Output the [x, y] coordinate of the center of the cell containing the given text.  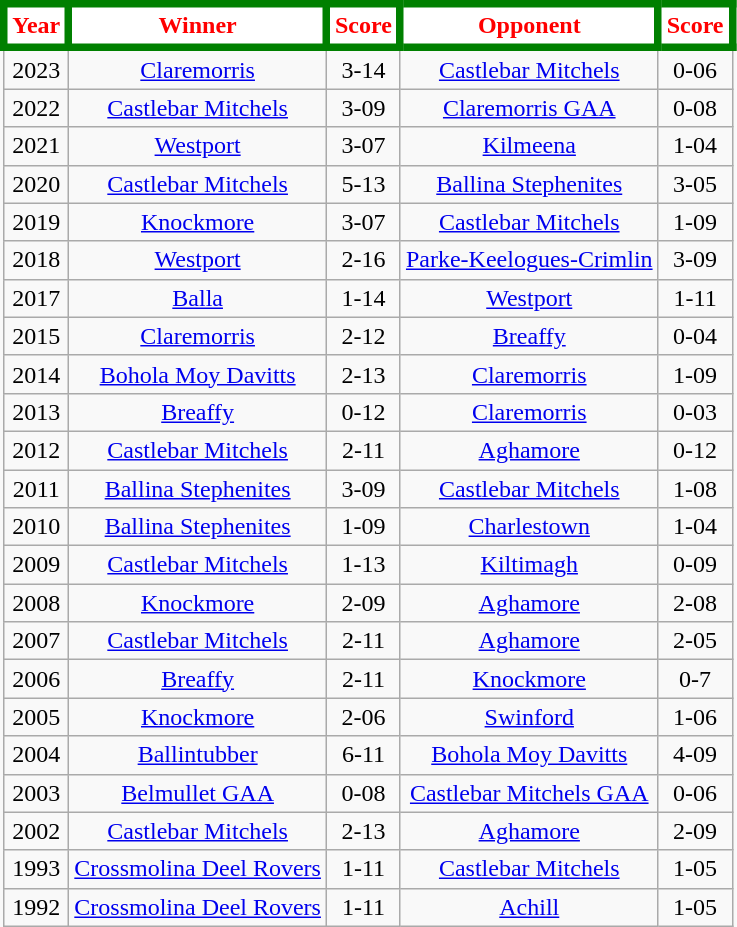
2019 [36, 222]
2-16 [363, 260]
Year [36, 26]
2002 [36, 831]
Opponent [529, 26]
1-08 [695, 489]
1993 [36, 869]
2005 [36, 717]
6-11 [363, 755]
2023 [36, 68]
5-13 [363, 184]
2021 [36, 146]
2-12 [363, 336]
2015 [36, 336]
2020 [36, 184]
Charlestown [529, 527]
0-09 [695, 565]
1-06 [695, 717]
2-06 [363, 717]
0-04 [695, 336]
Kilmeena [529, 146]
2-08 [695, 603]
2014 [36, 374]
2017 [36, 298]
2007 [36, 641]
Claremorris GAA [529, 108]
2008 [36, 603]
2018 [36, 260]
1-14 [363, 298]
Ballintubber [198, 755]
Kiltimagh [529, 565]
Balla [198, 298]
2004 [36, 755]
2012 [36, 450]
Belmullet GAA [198, 793]
0-7 [695, 679]
2010 [36, 527]
2009 [36, 565]
2013 [36, 412]
2011 [36, 489]
Winner [198, 26]
2-05 [695, 641]
3-14 [363, 68]
Castlebar Mitchels GAA [529, 793]
2006 [36, 679]
2003 [36, 793]
3-05 [695, 184]
Swinford [529, 717]
4-09 [695, 755]
Parke-Keelogues-Crimlin [529, 260]
1-13 [363, 565]
Achill [529, 907]
0-03 [695, 412]
2022 [36, 108]
1992 [36, 907]
